Determine the (x, y) coordinate at the center of the cell enclosing the given text.  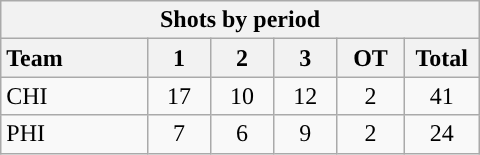
24 (442, 134)
12 (306, 96)
41 (442, 96)
PHI (74, 134)
1 (178, 58)
Total (442, 58)
10 (242, 96)
6 (242, 134)
OT (371, 58)
CHI (74, 96)
17 (178, 96)
3 (306, 58)
9 (306, 134)
Team (74, 58)
7 (178, 134)
Shots by period (240, 20)
